Output the (X, Y) coordinate of the center of the cell containing the given text.  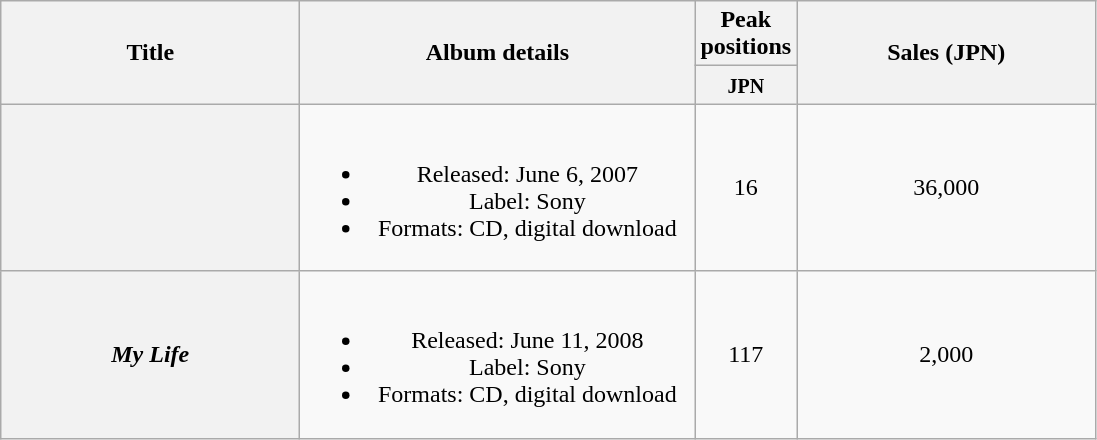
36,000 (946, 188)
Peak positions (746, 34)
2,000 (946, 354)
JPN (746, 85)
My Life (150, 354)
16 (746, 188)
Released: June 6, 2007 Label: SonyFormats: CD, digital download (498, 188)
Title (150, 52)
Album details (498, 52)
Released: June 11, 2008 Label: SonyFormats: CD, digital download (498, 354)
117 (746, 354)
Sales (JPN) (946, 52)
